Scan for the cell matching the given text and deliver its [x, y] coordinate at center. 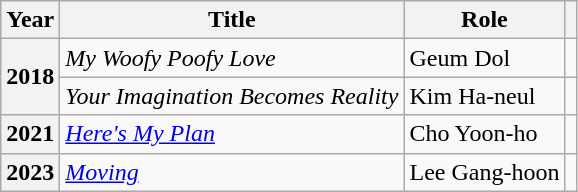
2018 [30, 77]
Cho Yoon-ho [484, 134]
Year [30, 20]
Role [484, 20]
Geum Dol [484, 58]
My Woofy Poofy Love [232, 58]
2021 [30, 134]
Title [232, 20]
Lee Gang-hoon [484, 172]
2023 [30, 172]
Kim Ha-neul [484, 96]
Moving [232, 172]
Your Imagination Becomes Reality [232, 96]
Here's My Plan [232, 134]
